Extract the (X, Y) coordinate from the center of the cell holding the provided text.  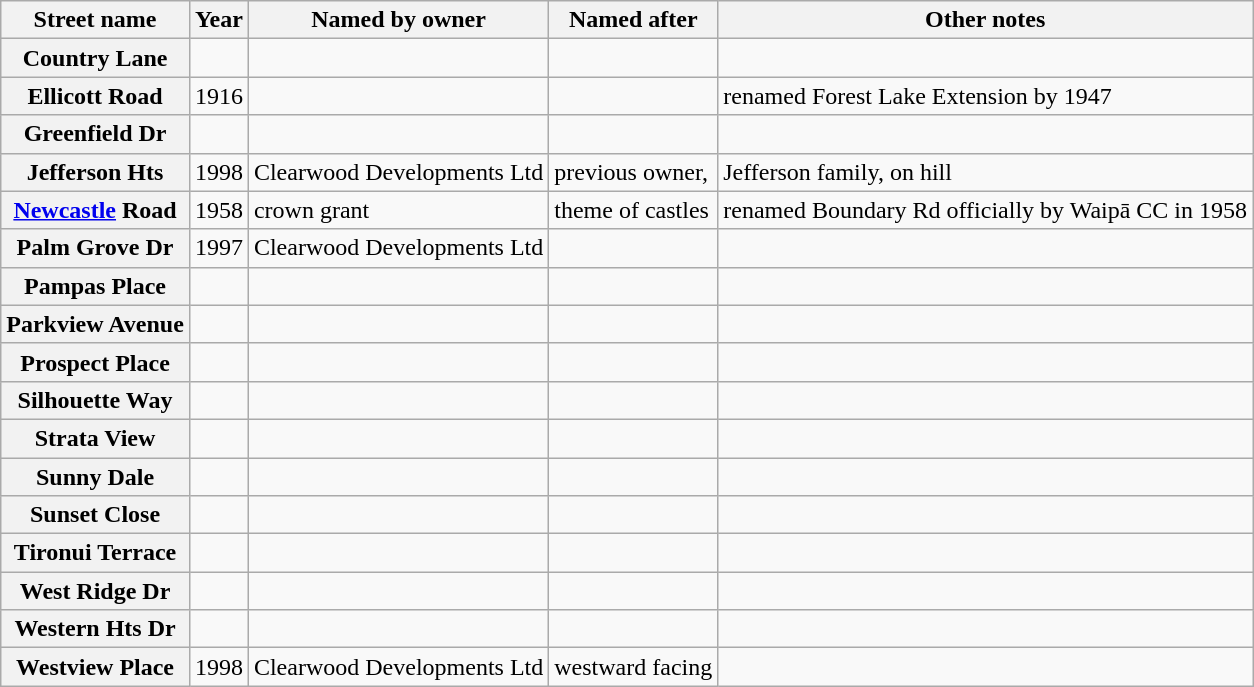
renamed Boundary Rd officially by Waipā CC in 1958 (986, 210)
theme of castles (634, 210)
Ellicott Road (96, 96)
Jefferson Hts (96, 172)
Year (218, 20)
crown grant (398, 210)
Sunset Close (96, 515)
Sunny Dale (96, 477)
Strata View (96, 438)
1958 (218, 210)
Parkview Avenue (96, 324)
previous owner, (634, 172)
Named by owner (398, 20)
Newcastle Road (96, 210)
1916 (218, 96)
Pampas Place (96, 286)
Jefferson family, on hill (986, 172)
Greenfield Dr (96, 134)
Palm Grove Dr (96, 248)
Silhouette Way (96, 400)
Other notes (986, 20)
Street name (96, 20)
Western Hts Dr (96, 629)
Prospect Place (96, 362)
Country Lane (96, 58)
1997 (218, 248)
Tironui Terrace (96, 553)
Westview Place (96, 667)
renamed Forest Lake Extension by 1947 (986, 96)
West Ridge Dr (96, 591)
westward facing (634, 667)
Named after (634, 20)
